From the cell containing the given text, extract its center point as (X, Y) coordinate. 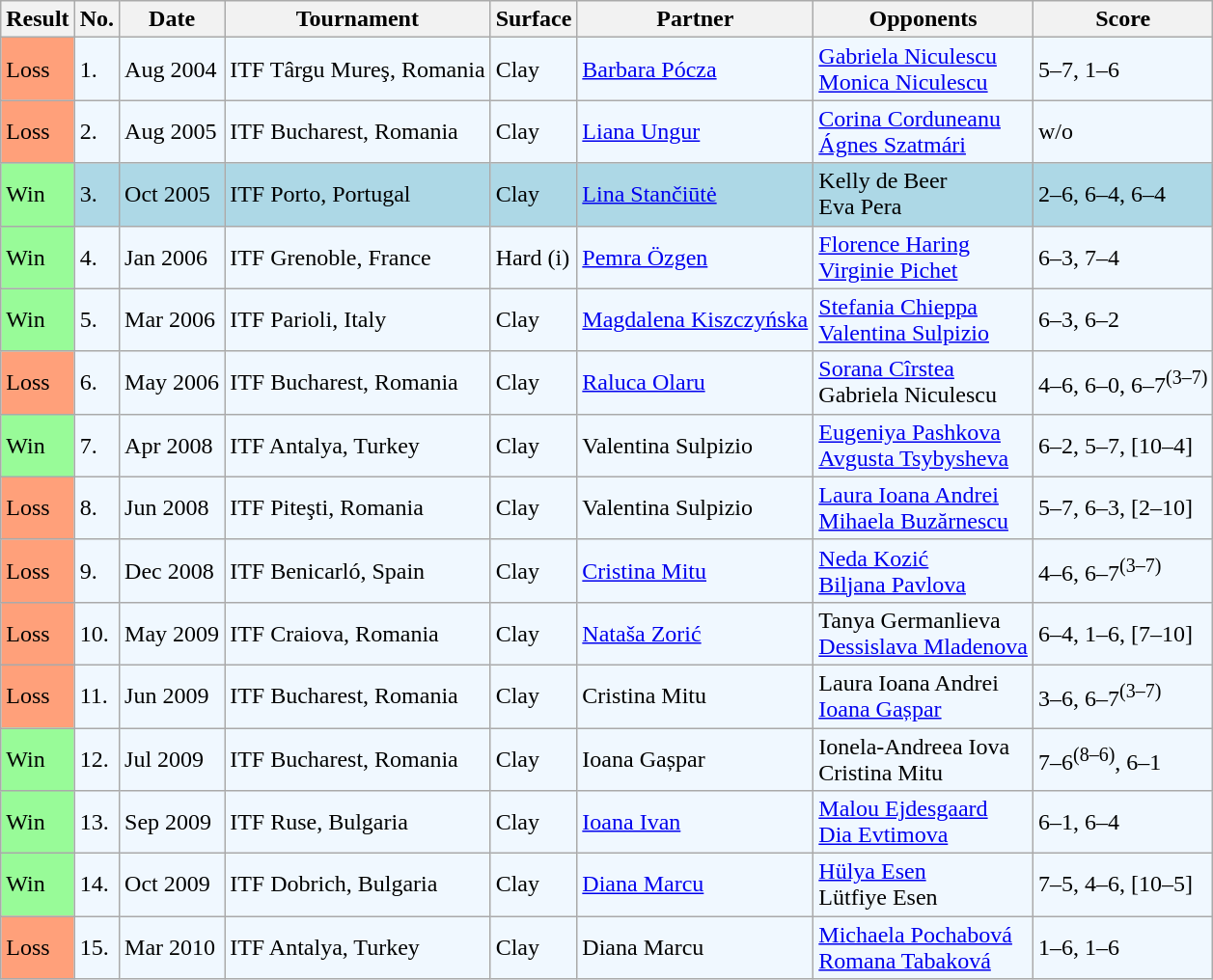
Corina Corduneanu Ágnes Szatmári (924, 131)
9. (96, 571)
Ioana Gașpar (695, 758)
Date (172, 19)
ITF Craiova, Romania (357, 633)
Magdalena Kiszczyńska (695, 320)
Neda Kozić Biljana Pavlova (924, 571)
3. (96, 195)
1–6, 1–6 (1122, 947)
12. (96, 758)
5–7, 1–6 (1122, 69)
Ioana Ivan (695, 822)
8. (96, 507)
2–6, 6–4, 6–4 (1122, 195)
ITF Parioli, Italy (357, 320)
Liana Ungur (695, 131)
6–1, 6–4 (1122, 822)
Dec 2008 (172, 571)
ITF Târgu Mureş, Romania (357, 69)
Aug 2005 (172, 131)
ITF Ruse, Bulgaria (357, 822)
Ionela-Andreea Iova Cristina Mitu (924, 758)
4. (96, 257)
Hard (i) (534, 257)
5. (96, 320)
Raluca Olaru (695, 382)
4–6, 6–0, 6–7(3–7) (1122, 382)
Oct 2009 (172, 885)
Jun 2008 (172, 507)
May 2009 (172, 633)
Hülya Esen Lütfiye Esen (924, 885)
2. (96, 131)
Opponents (924, 19)
7. (96, 446)
Laura Ioana Andrei Ioana Gașpar (924, 696)
Mar 2010 (172, 947)
No. (96, 19)
6. (96, 382)
Score (1122, 19)
3–6, 6–7(3–7) (1122, 696)
6–3, 6–2 (1122, 320)
Eugeniya Pashkova Avgusta Tsybysheva (924, 446)
5–7, 6–3, [2–10] (1122, 507)
Tanya Germanlieva Dessislava Mladenova (924, 633)
ITF Piteşti, Romania (357, 507)
7–6(8–6), 6–1 (1122, 758)
Kelly de Beer Eva Pera (924, 195)
Sorana Cîrstea Gabriela Niculescu (924, 382)
6–2, 5–7, [10–4] (1122, 446)
Laura Ioana Andrei Mihaela Buzărnescu (924, 507)
Jul 2009 (172, 758)
Surface (534, 19)
6–3, 7–4 (1122, 257)
4–6, 6–7(3–7) (1122, 571)
14. (96, 885)
10. (96, 633)
Lina Stančiūtė (695, 195)
May 2006 (172, 382)
Tournament (357, 19)
Stefania Chieppa Valentina Sulpizio (924, 320)
Jun 2009 (172, 696)
w/o (1122, 131)
Partner (695, 19)
Nataša Zorić (695, 633)
Michaela Pochabová Romana Tabaková (924, 947)
Mar 2006 (172, 320)
Pemra Özgen (695, 257)
ITF Benicarló, Spain (357, 571)
Barbara Pócza (695, 69)
Florence Haring Virginie Pichet (924, 257)
11. (96, 696)
Oct 2005 (172, 195)
Result (38, 19)
Aug 2004 (172, 69)
13. (96, 822)
7–5, 4–6, [10–5] (1122, 885)
Gabriela Niculescu Monica Niculescu (924, 69)
Apr 2008 (172, 446)
Malou Ejdesgaard Dia Evtimova (924, 822)
ITF Dobrich, Bulgaria (357, 885)
1. (96, 69)
Jan 2006 (172, 257)
15. (96, 947)
ITF Porto, Portugal (357, 195)
ITF Grenoble, France (357, 257)
Sep 2009 (172, 822)
6–4, 1–6, [7–10] (1122, 633)
